Identify which cell holds the provided text, then report its (X, Y) central coordinate. 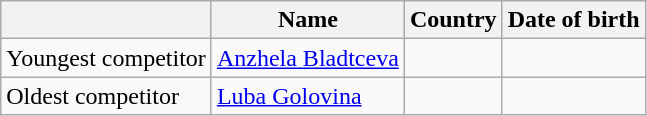
Name (308, 20)
Youngest competitor (106, 58)
Country (453, 20)
Anzhela Bladtceva (308, 58)
Oldest competitor (106, 96)
Date of birth (574, 20)
Luba Golovina (308, 96)
